Return the [x, y] coordinate for the center point of the cell that contains the specified text.  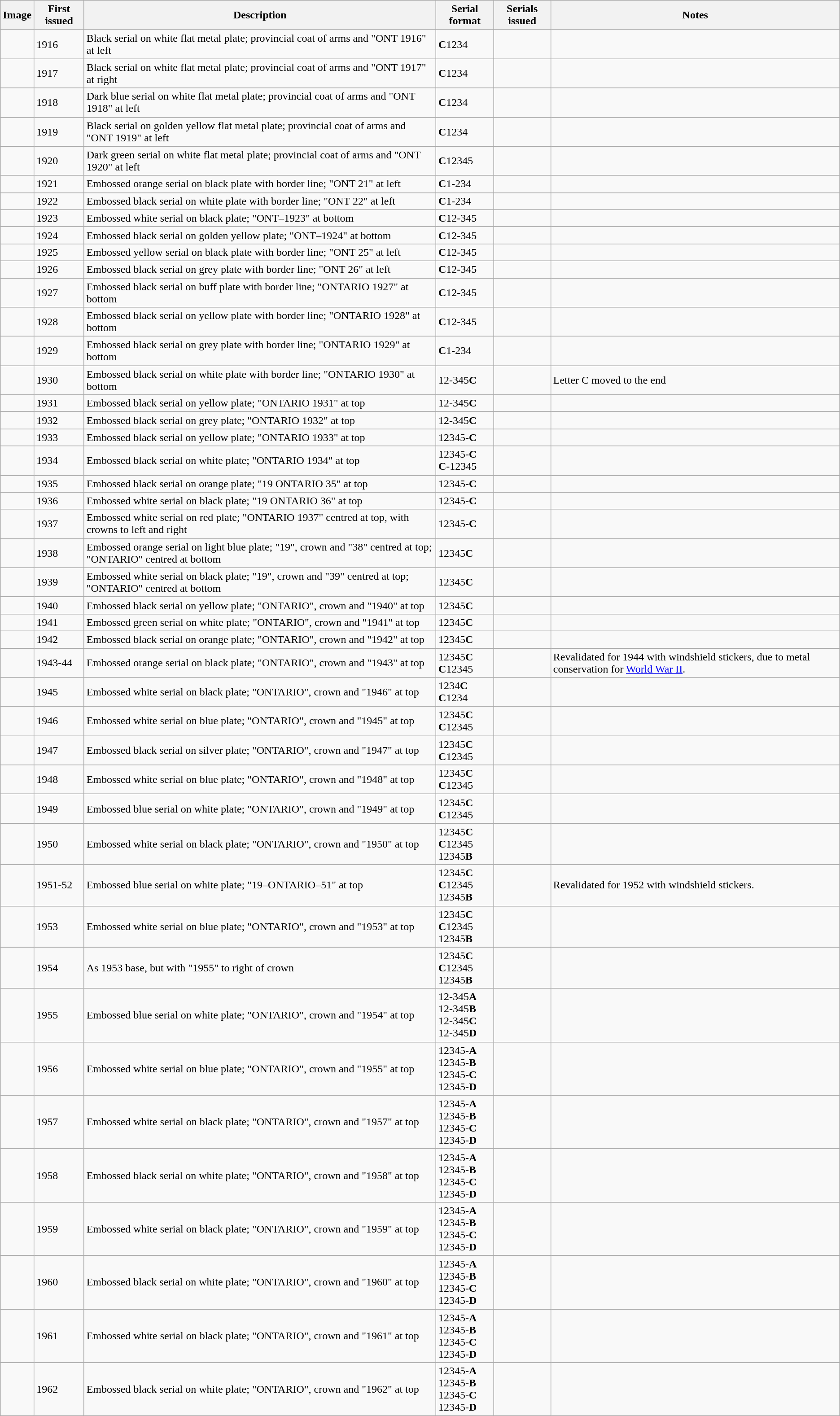
1947 [59, 750]
1921 [59, 184]
1925 [59, 252]
As 1953 base, but with "1955" to right of crown [260, 968]
Embossed blue serial on white plate; "ONTARIO", crown and "1949" at top [260, 809]
Embossed white serial on black plate; "ONTARIO", crown and "1950" at top [260, 844]
Embossed black serial on yellow plate; "ONTARIO 1931" at top [260, 403]
Dark blue serial on white flat metal plate; provincial coat of arms and "ONT 1918" at left [260, 102]
1939 [59, 582]
1943-44 [59, 662]
Embossed black serial on orange plate; "ONTARIO", crown and "1942" at top [260, 639]
Embossed black serial on silver plate; "ONTARIO", crown and "1947" at top [260, 750]
Embossed black serial on buff plate with border line; "ONTARIO 1927" at bottom [260, 293]
Dark green serial on white flat metal plate; provincial coat of arms and "ONT 1920" at left [260, 161]
Embossed blue serial on white plate; "ONTARIO", crown and "1954" at top [260, 1015]
Embossed white serial on black plate; "19 ONTARIO 36" at top [260, 501]
Embossed white serial on black plate; "ONTARIO", crown and "1957" at top [260, 1122]
1933 [59, 437]
1932 [59, 420]
Serials issued [522, 15]
Embossed white serial on black plate; "ONT–1923" at bottom [260, 218]
Embossed black serial on yellow plate; "ONTARIO", crown and "1940" at top [260, 605]
Embossed black serial on white plate; "ONTARIO 1934" at top [260, 460]
1926 [59, 269]
1924 [59, 235]
Embossed white serial on blue plate; "ONTARIO", crown and "1955" at top [260, 1069]
1935 [59, 484]
1922 [59, 201]
1934 [59, 460]
Embossed orange serial on black plate; "ONTARIO", crown and "1943" at top [260, 662]
Embossed blue serial on white plate; "19–ONTARIO–51" at top [260, 885]
1959 [59, 1228]
Serial format [465, 15]
Embossed black serial on white plate with border line; "ONT 22" at left [260, 201]
1948 [59, 780]
Embossed white serial on blue plate; "ONTARIO", crown and "1948" at top [260, 780]
Black serial on white flat metal plate; provincial coat of arms and "ONT 1917" at right [260, 74]
Embossed black serial on white plate; "ONTARIO", crown and "1958" at top [260, 1176]
Letter C moved to the end [695, 380]
Embossed black serial on orange plate; "19 ONTARIO 35" at top [260, 484]
1945 [59, 692]
1937 [59, 524]
1955 [59, 1015]
12345-C C-12345 [465, 460]
Black serial on white flat metal plate; provincial coat of arms and "ONT 1916" at left [260, 44]
Notes [695, 15]
1953 [59, 927]
Embossed black serial on yellow plate; "ONTARIO 1933" at top [260, 437]
1942 [59, 639]
1919 [59, 132]
1928 [59, 322]
1929 [59, 351]
First issued [59, 15]
1916 [59, 44]
1941 [59, 622]
1946 [59, 721]
Black serial on golden yellow flat metal plate; provincial coat of arms and "ONT 1919" at left [260, 132]
Revalidated for 1944 with windshield stickers, due to metal conservation for World War II. [695, 662]
Embossed white serial on black plate; "ONTARIO", crown and "1961" at top [260, 1336]
Embossed black serial on white plate with border line; "ONTARIO 1930" at bottom [260, 380]
1961 [59, 1336]
1936 [59, 501]
1930 [59, 380]
Embossed white serial on blue plate; "ONTARIO", crown and "1953" at top [260, 927]
Embossed orange serial on light blue plate; "19", crown and "38" centred at top; "ONTARIO" centred at bottom [260, 553]
Embossed white serial on blue plate; "ONTARIO", crown and "1945" at top [260, 721]
Embossed yellow serial on black plate with border line; "ONT 25" at left [260, 252]
1949 [59, 809]
1234C C1234 [465, 692]
Image [17, 15]
1940 [59, 605]
Revalidated for 1952 with windshield stickers. [695, 885]
Embossed white serial on black plate; "19", crown and "39" centred at top; "ONTARIO" centred at bottom [260, 582]
1927 [59, 293]
Embossed black serial on grey plate with border line; "ONT 26" at left [260, 269]
1938 [59, 553]
1918 [59, 102]
Embossed black serial on white plate; "ONTARIO", crown and "1962" at top [260, 1389]
C12345 [465, 161]
Embossed black serial on grey plate with border line; "ONTARIO 1929" at bottom [260, 351]
Embossed black serial on yellow plate with border line; "ONTARIO 1928" at bottom [260, 322]
1917 [59, 74]
1962 [59, 1389]
Embossed black serial on white plate; "ONTARIO", crown and "1960" at top [260, 1282]
Embossed white serial on black plate; "ONTARIO", crown and "1959" at top [260, 1228]
1957 [59, 1122]
Embossed orange serial on black plate with border line; "ONT 21" at left [260, 184]
1954 [59, 968]
1950 [59, 844]
Embossed black serial on grey plate; "ONTARIO 1932" at top [260, 420]
Description [260, 15]
Embossed white serial on black plate; "ONTARIO", crown and "1946" at top [260, 692]
1951-52 [59, 885]
1960 [59, 1282]
1920 [59, 161]
Embossed white serial on red plate; "ONTARIO 1937" centred at top, with crowns to left and right [260, 524]
12-345A 12-345B 12-345C 12-345D [465, 1015]
1956 [59, 1069]
Embossed black serial on golden yellow plate; "ONT–1924" at bottom [260, 235]
1931 [59, 403]
1958 [59, 1176]
Embossed green serial on white plate; "ONTARIO", crown and "1941" at top [260, 622]
1923 [59, 218]
